From the cell containing the given text, extract its center point as (X, Y) coordinate. 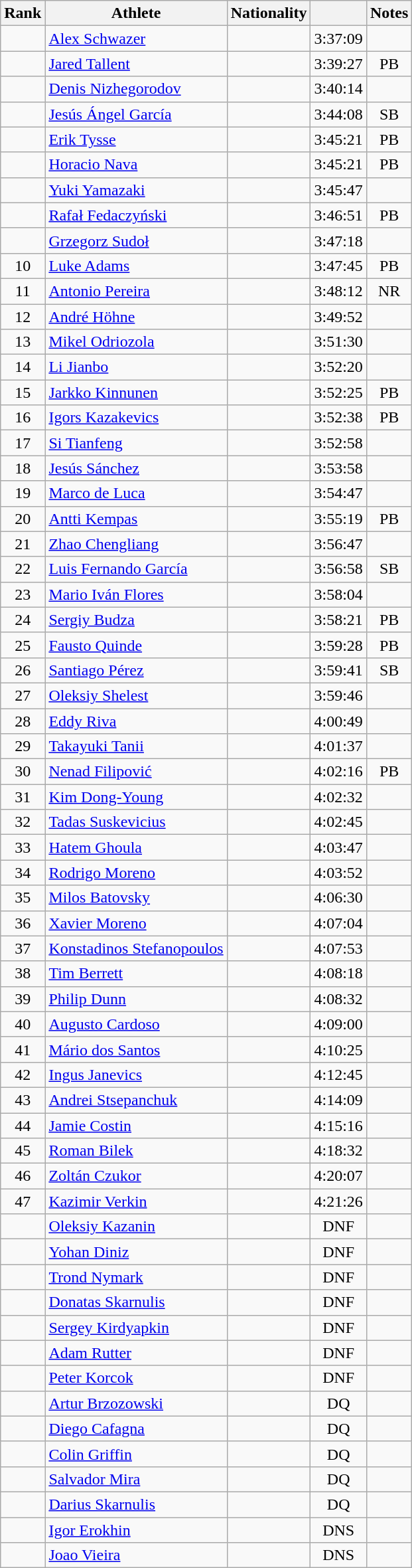
3:55:19 (338, 519)
Rodrigo Moreno (136, 873)
Erik Tysse (136, 139)
Alex Schwazer (136, 39)
4:10:25 (338, 1049)
Notes (389, 13)
Philip Dunn (136, 999)
Rank (23, 13)
35 (23, 898)
Yohan Diniz (136, 1252)
23 (23, 594)
Luke Adams (136, 266)
24 (23, 620)
36 (23, 923)
Jarkko Kinnunen (136, 392)
18 (23, 468)
3:59:46 (338, 695)
4:00:49 (338, 721)
3:47:45 (338, 266)
3:59:28 (338, 645)
Mario Iván Flores (136, 594)
Joao Vieira (136, 1555)
4:02:16 (338, 772)
Peter Korcok (136, 1378)
3:40:14 (338, 89)
4:20:07 (338, 1176)
10 (23, 266)
31 (23, 797)
Diego Cafagna (136, 1429)
Konstadinos Stefanopoulos (136, 948)
3:45:47 (338, 190)
Grzegorz Sudoł (136, 240)
33 (23, 847)
3:48:12 (338, 291)
4:03:52 (338, 873)
Kim Dong-Young (136, 797)
12 (23, 317)
Igors Kazakevics (136, 418)
Kazimir Verkin (136, 1201)
40 (23, 1024)
Xavier Moreno (136, 923)
3:54:47 (338, 493)
Donatas Skarnulis (136, 1302)
Athlete (136, 13)
Yuki Yamazaki (136, 190)
Jesús Sánchez (136, 468)
22 (23, 569)
Horacio Nava (136, 165)
3:52:38 (338, 418)
39 (23, 999)
42 (23, 1075)
3:52:58 (338, 443)
Darius Skarnulis (136, 1504)
3:56:58 (338, 569)
15 (23, 392)
3:56:47 (338, 544)
Ingus Janevics (136, 1075)
25 (23, 645)
Augusto Cardoso (136, 1024)
4:18:32 (338, 1151)
3:52:20 (338, 367)
Jamie Costin (136, 1126)
11 (23, 291)
Denis Nizhegorodov (136, 89)
Milos Batovsky (136, 898)
Jesús Ángel García (136, 114)
Adam Rutter (136, 1353)
Trond Nymark (136, 1277)
3:39:27 (338, 64)
28 (23, 721)
Li Jianbo (136, 367)
Zhao Chengliang (136, 544)
4:06:30 (338, 898)
13 (23, 342)
Tadas Suskevicius (136, 822)
Jared Tallent (136, 64)
38 (23, 974)
Sergey Kirdyapkin (136, 1328)
47 (23, 1201)
Artur Brzozowski (136, 1403)
3:37:09 (338, 39)
4:07:53 (338, 948)
32 (23, 822)
30 (23, 772)
4:14:09 (338, 1100)
NR (389, 291)
Marco de Luca (136, 493)
Sergiy Budza (136, 620)
37 (23, 948)
3:58:04 (338, 594)
Roman Bilek (136, 1151)
3:53:58 (338, 468)
4:03:47 (338, 847)
3:52:25 (338, 392)
4:21:26 (338, 1201)
Mikel Odriozola (136, 342)
4:01:37 (338, 746)
Santiago Pérez (136, 670)
Oleksiy Shelest (136, 695)
Antti Kempas (136, 519)
29 (23, 746)
26 (23, 670)
3:51:30 (338, 342)
André Höhne (136, 317)
Si Tianfeng (136, 443)
16 (23, 418)
4:07:04 (338, 923)
4:09:00 (338, 1024)
Tim Berrett (136, 974)
Luis Fernando García (136, 569)
45 (23, 1151)
Colin Griffin (136, 1454)
14 (23, 367)
Fausto Quinde (136, 645)
3:59:41 (338, 670)
3:58:21 (338, 620)
Rafał Fedaczyński (136, 215)
44 (23, 1126)
4:02:32 (338, 797)
Salvador Mira (136, 1479)
3:49:52 (338, 317)
3:46:51 (338, 215)
27 (23, 695)
46 (23, 1176)
4:02:45 (338, 822)
Mário dos Santos (136, 1049)
Andrei Stsepanchuk (136, 1100)
43 (23, 1100)
Nationality (269, 13)
4:12:45 (338, 1075)
Antonio Pereira (136, 291)
20 (23, 519)
4:08:32 (338, 999)
3:44:08 (338, 114)
21 (23, 544)
Oleksiy Kazanin (136, 1227)
4:08:18 (338, 974)
17 (23, 443)
41 (23, 1049)
Igor Erokhin (136, 1529)
Nenad Filipović (136, 772)
Zoltán Czukor (136, 1176)
34 (23, 873)
Hatem Ghoula (136, 847)
Eddy Riva (136, 721)
3:47:18 (338, 240)
19 (23, 493)
4:15:16 (338, 1126)
Takayuki Tanii (136, 746)
